Capture the cell that displays the provided text and extract its (x, y) central coordinate. 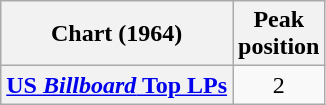
Peakposition (279, 34)
2 (279, 85)
US Billboard Top LPs (117, 85)
Chart (1964) (117, 34)
